Return [x, y] of the center of cell containing provided text 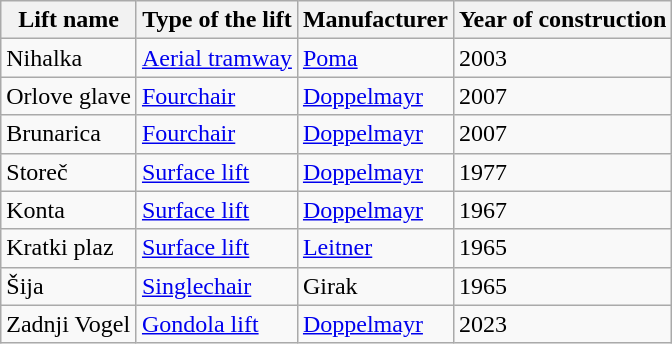
Šija [69, 286]
Type of the lift [216, 20]
Kratki plaz [69, 248]
Year of construction [562, 20]
Brunarica [69, 134]
Lift name [69, 20]
Zadnji Vogel [69, 324]
Gondola lift [216, 324]
Girak [375, 286]
Orlove glave [69, 96]
2003 [562, 58]
Nihalka [69, 58]
Konta [69, 210]
Storeč [69, 172]
1967 [562, 210]
1977 [562, 172]
Aerial tramway [216, 58]
Leitner [375, 248]
Manufacturer [375, 20]
Singlechair [216, 286]
Poma [375, 58]
2023 [562, 324]
